Find where the given text appears and provide that cell's center as (x, y) coordinate. 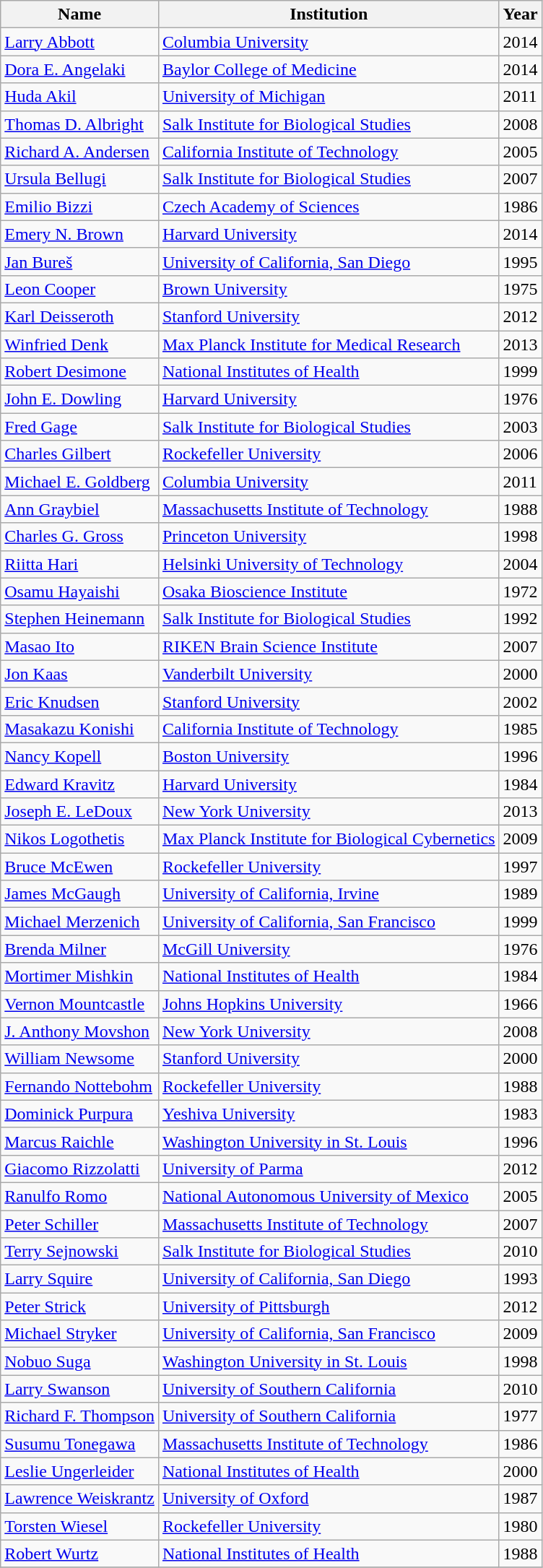
Peter Strick (79, 1307)
Ranulfo Romo (79, 1196)
Masakazu Konishi (79, 729)
Marcus Raichle (79, 1141)
Riitta Hari (79, 564)
Michael E. Goldberg (79, 482)
Leon Cooper (79, 289)
Fernando Nottebohm (79, 1086)
Institution (329, 14)
1985 (520, 729)
Susumu Tonegawa (79, 1444)
Charles Gilbert (79, 454)
Czech Academy of Sciences (329, 207)
Michael Stryker (79, 1334)
Osaka Bioscience Institute (329, 592)
University of Pittsburgh (329, 1307)
Nancy Kopell (79, 756)
Thomas D. Albright (79, 124)
1972 (520, 592)
National Autonomous University of Mexico (329, 1196)
Vanderbilt University (329, 674)
Mortimer Mishkin (79, 976)
Larry Squire (79, 1279)
University of Michigan (329, 97)
Huda Akil (79, 97)
2006 (520, 454)
Name (79, 14)
Nobuo Suga (79, 1361)
Robert Wurtz (79, 1554)
1993 (520, 1279)
Princeton University (329, 537)
Nikos Logothetis (79, 839)
Yeshiva University (329, 1114)
Karl Deisseroth (79, 316)
Robert Desimone (79, 372)
Richard A. Andersen (79, 152)
Peter Schiller (79, 1224)
1987 (520, 1499)
University of California, Irvine (329, 894)
Vernon Mountcastle (79, 1004)
Michael Merzenich (79, 922)
Max Planck Institute for Biological Cybernetics (329, 839)
Edward Kravitz (79, 784)
Torsten Wiesel (79, 1526)
J. Anthony Movshon (79, 1031)
John E. Dowling (79, 399)
Winfried Denk (79, 345)
Emilio Bizzi (79, 207)
Fred Gage (79, 427)
1980 (520, 1526)
Terry Sejnowski (79, 1252)
Boston University (329, 756)
RIKEN Brain Science Institute (329, 646)
Jon Kaas (79, 674)
Larry Abbott (79, 42)
2002 (520, 701)
Ursula Bellugi (79, 179)
Charles G. Gross (79, 537)
Joseph E. LeDoux (79, 812)
1977 (520, 1416)
1989 (520, 894)
2003 (520, 427)
Lawrence Weiskrantz (79, 1499)
Giacomo Rizzolatti (79, 1169)
McGill University (329, 949)
Richard F. Thompson (79, 1416)
Masao Ito (79, 646)
Eric Knudsen (79, 701)
Year (520, 14)
University of Parma (329, 1169)
Max Planck Institute for Medical Research (329, 345)
Ann Graybiel (79, 509)
Baylor College of Medicine (329, 69)
Jan Bureš (79, 261)
Larry Swanson (79, 1389)
Brenda Milner (79, 949)
1992 (520, 619)
1975 (520, 289)
University of Oxford (329, 1499)
Emery N. Brown (79, 234)
William Newsome (79, 1059)
Brown University (329, 289)
Osamu Hayaishi (79, 592)
Bruce McEwen (79, 867)
Leslie Ungerleider (79, 1471)
James McGaugh (79, 894)
1966 (520, 1004)
Johns Hopkins University (329, 1004)
Dominick Purpura (79, 1114)
1995 (520, 261)
1997 (520, 867)
1983 (520, 1114)
Stephen Heinemann (79, 619)
Dora E. Angelaki (79, 69)
2004 (520, 564)
Helsinki University of Technology (329, 564)
